Determine the (X, Y) coordinate at the center of the cell enclosing the given text.  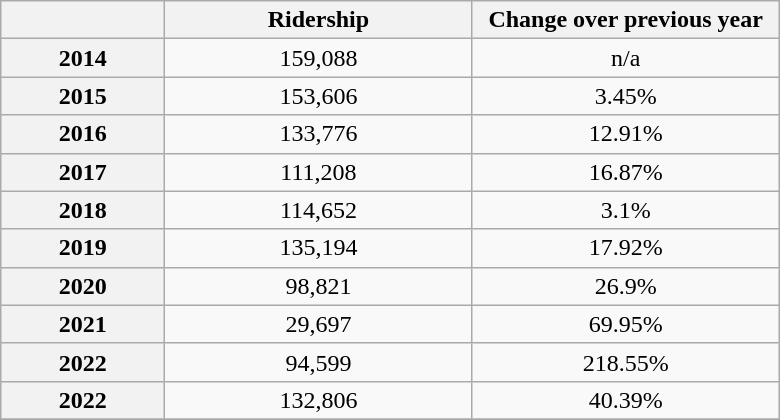
29,697 (318, 324)
40.39% (626, 400)
26.9% (626, 286)
2015 (83, 96)
94,599 (318, 362)
218.55% (626, 362)
12.91% (626, 134)
135,194 (318, 248)
153,606 (318, 96)
2014 (83, 58)
2020 (83, 286)
2017 (83, 172)
2016 (83, 134)
Change over previous year (626, 20)
159,088 (318, 58)
3.1% (626, 210)
n/a (626, 58)
Ridership (318, 20)
114,652 (318, 210)
69.95% (626, 324)
133,776 (318, 134)
17.92% (626, 248)
2018 (83, 210)
2021 (83, 324)
3.45% (626, 96)
98,821 (318, 286)
2019 (83, 248)
132,806 (318, 400)
16.87% (626, 172)
111,208 (318, 172)
